Identify which cell holds the provided text, then report its (X, Y) central coordinate. 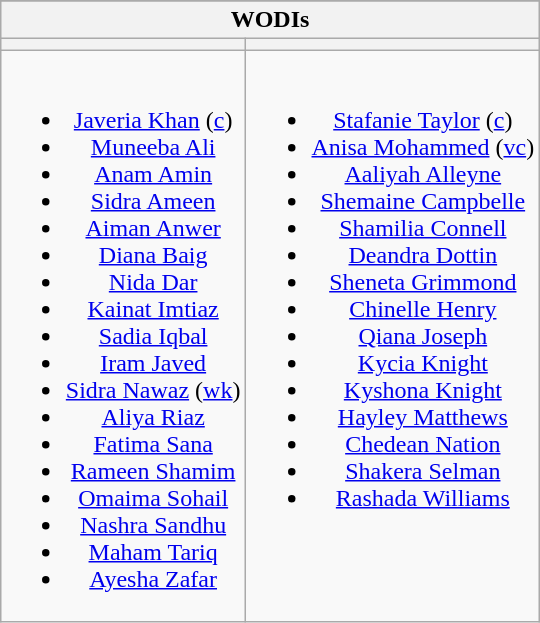
WODIs (270, 20)
